Provide the (x, y) coordinate of the cell's center where the given text is located.  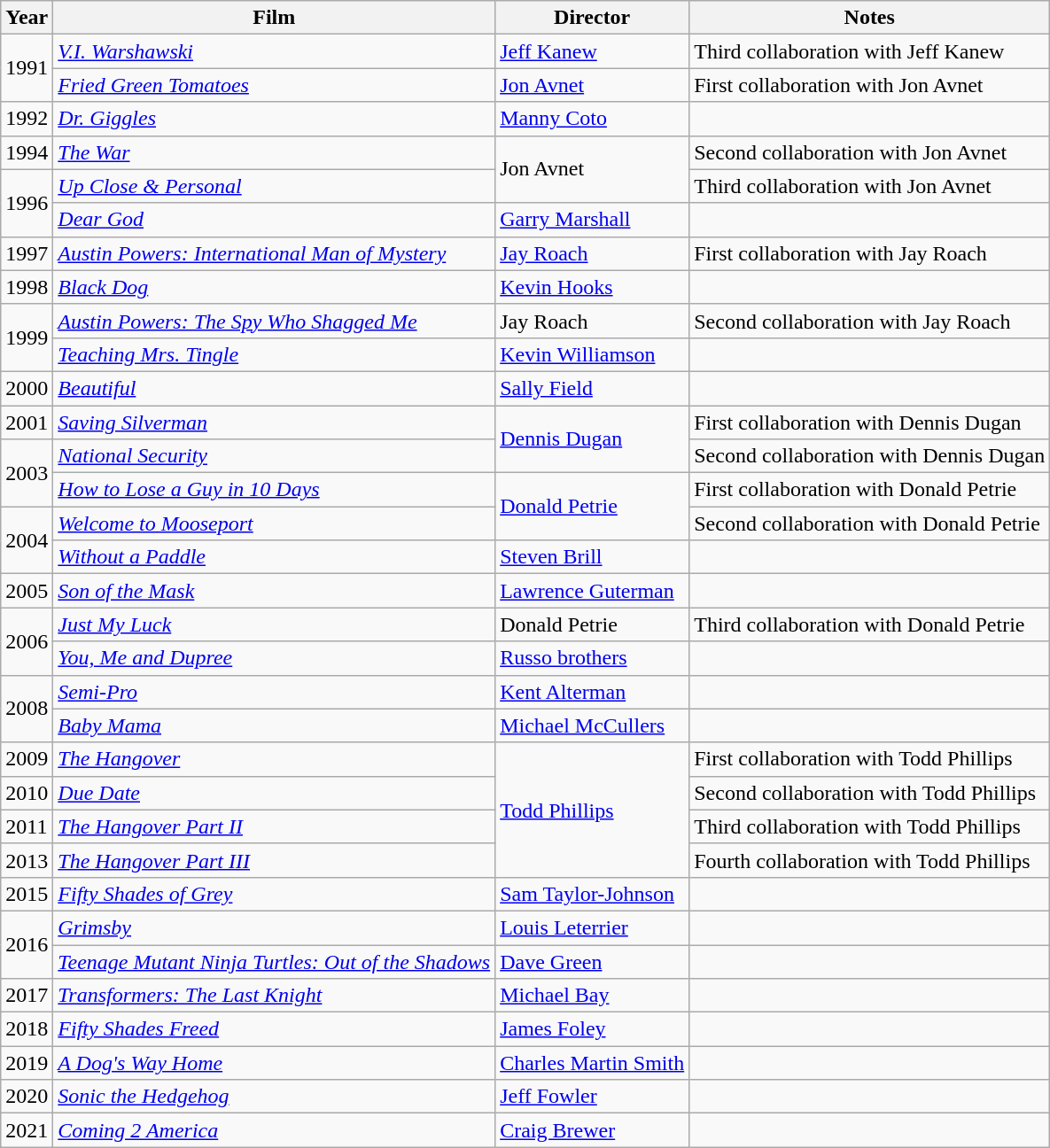
Notes (870, 18)
2015 (27, 894)
The War (275, 152)
Just My Luck (275, 624)
1992 (27, 119)
2001 (27, 423)
Third collaboration with Jeff Kanew (870, 51)
Beautiful (275, 388)
2004 (27, 540)
Third collaboration with Todd Phillips (870, 826)
Dr. Giggles (275, 119)
Director (592, 18)
Second collaboration with Dennis Dugan (870, 456)
The Hangover Part III (275, 860)
Year (27, 18)
Sam Taylor-Johnson (592, 894)
Craig Brewer (592, 1130)
Fifty Shades Freed (275, 1029)
The Hangover (275, 759)
Kevin Williamson (592, 354)
1994 (27, 152)
Charles Martin Smith (592, 1063)
Sally Field (592, 388)
Michael Bay (592, 996)
First collaboration with Todd Phillips (870, 759)
Semi-Pro (275, 692)
2006 (27, 641)
Third collaboration with Jon Avnet (870, 186)
Jeff Fowler (592, 1097)
Due Date (275, 793)
Son of the Mask (275, 591)
Todd Phillips (592, 810)
1999 (27, 337)
Russo brothers (592, 658)
Austin Powers: International Man of Mystery (275, 253)
Fourth collaboration with Todd Phillips (870, 860)
First collaboration with Donald Petrie (870, 490)
Third collaboration with Donald Petrie (870, 624)
Dennis Dugan (592, 439)
2019 (27, 1063)
Welcome to Mooseport (275, 524)
Second collaboration with Todd Phillips (870, 793)
Louis Leterrier (592, 927)
Garry Marshall (592, 220)
First collaboration with Jay Roach (870, 253)
Manny Coto (592, 119)
Coming 2 America (275, 1130)
Teenage Mutant Ninja Turtles: Out of the Shadows (275, 961)
The Hangover Part II (275, 826)
2003 (27, 473)
Grimsby (275, 927)
Second collaboration with Jon Avnet (870, 152)
2016 (27, 944)
2018 (27, 1029)
Up Close & Personal (275, 186)
Baby Mama (275, 725)
2011 (27, 826)
Black Dog (275, 287)
Teaching Mrs. Tingle (275, 354)
2005 (27, 591)
How to Lose a Guy in 10 Days (275, 490)
Film (275, 18)
Without a Paddle (275, 557)
Second collaboration with Jay Roach (870, 321)
You, Me and Dupree (275, 658)
1998 (27, 287)
Kevin Hooks (592, 287)
2000 (27, 388)
National Security (275, 456)
Jeff Kanew (592, 51)
2009 (27, 759)
A Dog's Way Home (275, 1063)
Saving Silverman (275, 423)
Michael McCullers (592, 725)
Austin Powers: The Spy Who Shagged Me (275, 321)
2008 (27, 709)
2020 (27, 1097)
Sonic the Hedgehog (275, 1097)
Fried Green Tomatoes (275, 85)
1991 (27, 68)
Steven Brill (592, 557)
2010 (27, 793)
2017 (27, 996)
Kent Alterman (592, 692)
1997 (27, 253)
Lawrence Guterman (592, 591)
Dear God (275, 220)
2021 (27, 1130)
Dave Green (592, 961)
Fifty Shades of Grey (275, 894)
Second collaboration with Donald Petrie (870, 524)
First collaboration with Dennis Dugan (870, 423)
2013 (27, 860)
1996 (27, 203)
Transformers: The Last Knight (275, 996)
V.I. Warshawski (275, 51)
First collaboration with Jon Avnet (870, 85)
James Foley (592, 1029)
